Capture the cell that displays the provided text and extract its (x, y) central coordinate. 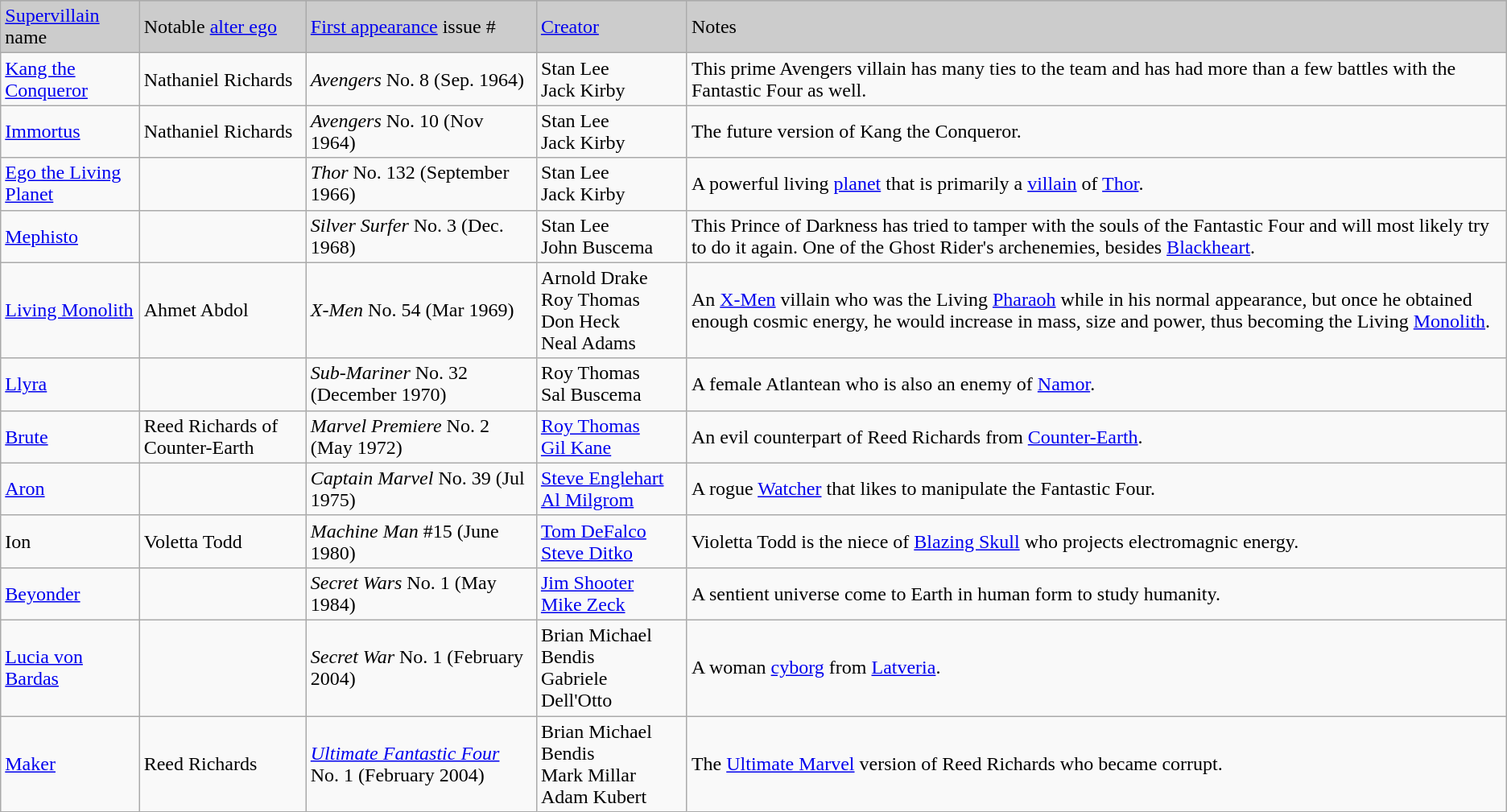
Jim ShooterMike Zeck (612, 594)
Aron (70, 489)
Mephisto (70, 237)
The Ultimate Marvel version of Reed Richards who became corrupt. (1096, 765)
Thor No. 132 (September 1966) (421, 183)
Roy ThomasGil Kane (612, 436)
Silver Surfer No. 3 (Dec. 1968) (421, 237)
Tom DeFalcoSteve Ditko (612, 541)
Avengers No. 8 (Sep. 1964) (421, 79)
Brian Michael BendisMark MillarAdam Kubert (612, 765)
This prime Avengers villain has many ties to the team and has had more than a few battles with the Fantastic Four as well. (1096, 79)
Ion (70, 541)
Secret Wars No. 1 (May 1984) (421, 594)
Immortus (70, 132)
Notable alter ego (222, 27)
Reed Richards of Counter-Earth (222, 436)
Ultimate Fantastic Four No. 1 (February 2004) (421, 765)
Brute (70, 436)
Stan LeeJohn Buscema (612, 237)
Secret War No. 1 (February 2004) (421, 668)
Maker (70, 765)
Notes (1096, 27)
An evil counterpart of Reed Richards from Counter-Earth. (1096, 436)
Arnold DrakeRoy ThomasDon HeckNeal Adams (612, 311)
Reed Richards (222, 765)
Llyra (70, 385)
Lucia von Bardas (70, 668)
Roy ThomasSal Buscema (612, 385)
Supervillain name (70, 27)
A woman cyborg from Latveria. (1096, 668)
Creator (612, 27)
Avengers No. 10 (Nov 1964) (421, 132)
Machine Man #15 (June 1980) (421, 541)
Ahmet Abdol (222, 311)
Beyonder (70, 594)
Sub-Mariner No. 32 (December 1970) (421, 385)
Captain Marvel No. 39 (Jul 1975) (421, 489)
First appearance issue # (421, 27)
A sentient universe come to Earth in human form to study humanity. (1096, 594)
The future version of Kang the Conqueror. (1096, 132)
X-Men No. 54 (Mar 1969) (421, 311)
A rogue Watcher that likes to manipulate the Fantastic Four. (1096, 489)
Ego the Living Planet (70, 183)
Kang the Conqueror (70, 79)
Voletta Todd (222, 541)
Steve EnglehartAl Milgrom (612, 489)
A female Atlantean who is also an enemy of Namor. (1096, 385)
Marvel Premiere No. 2 (May 1972) (421, 436)
Violetta Todd is the niece of Blazing Skull who projects electromagnic energy. (1096, 541)
A powerful living planet that is primarily a villain of Thor. (1096, 183)
Living Monolith (70, 311)
Brian Michael BendisGabriele Dell'Otto (612, 668)
